Search for the cell housing the specified text and yield its (X, Y) center coordinate. 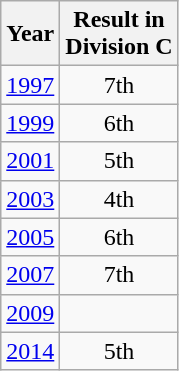
Result inDivision C (119, 34)
2007 (30, 275)
2014 (30, 351)
Year (30, 34)
4th (119, 199)
2003 (30, 199)
1999 (30, 123)
2005 (30, 237)
2009 (30, 313)
1997 (30, 85)
2001 (30, 161)
